Pinpoint the cell where the given text exists, returning its [X, Y] midpoint coordinate. 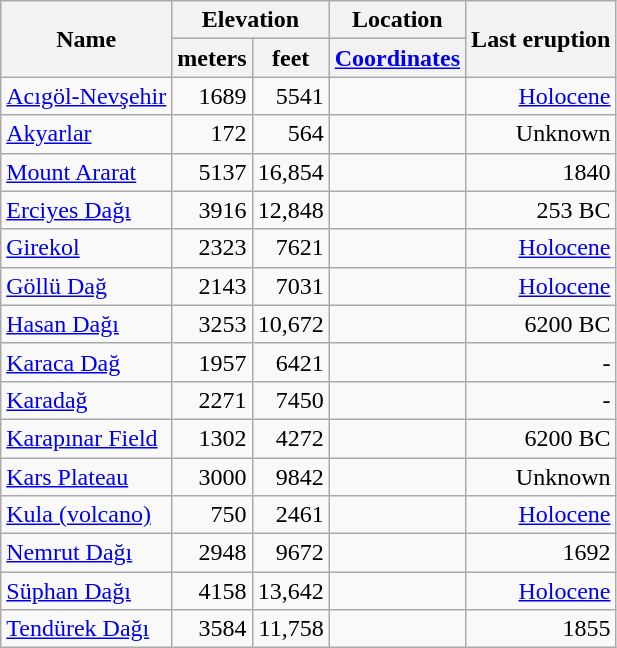
Karapınar Field [86, 438]
13,642 [290, 591]
1840 [541, 172]
16,854 [290, 172]
1302 [212, 438]
Kars Plateau [86, 477]
5541 [290, 96]
2323 [212, 248]
Karaca Dağ [86, 362]
Tendürek Dağı [86, 629]
Mount Ararat [86, 172]
12,848 [290, 210]
1957 [212, 362]
Hasan Dağı [86, 324]
1692 [541, 553]
4158 [212, 591]
7031 [290, 286]
3253 [212, 324]
7450 [290, 400]
2271 [212, 400]
253 BC [541, 210]
Nemrut Dağı [86, 553]
Location [397, 20]
meters [212, 58]
Elevation [250, 20]
1689 [212, 96]
4272 [290, 438]
750 [212, 515]
3584 [212, 629]
Erciyes Dağı [86, 210]
11,758 [290, 629]
3916 [212, 210]
Karadağ [86, 400]
5137 [212, 172]
1855 [541, 629]
9672 [290, 553]
6421 [290, 362]
Akyarlar [86, 134]
10,672 [290, 324]
feet [290, 58]
2948 [212, 553]
Göllü Dağ [86, 286]
Süphan Dağı [86, 591]
172 [212, 134]
7621 [290, 248]
Kula (volcano) [86, 515]
Acıgöl-Nevşehir [86, 96]
564 [290, 134]
Last eruption [541, 39]
2461 [290, 515]
Name [86, 39]
9842 [290, 477]
2143 [212, 286]
Girekol [86, 248]
3000 [212, 477]
Coordinates [397, 58]
